Return [x, y] of the center of cell containing provided text 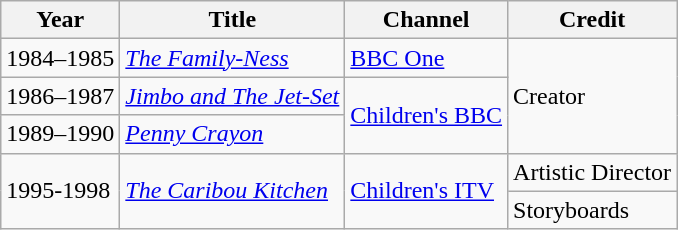
Jimbo and The Jet-Set [232, 96]
Channel [426, 20]
Credit [592, 20]
1995-1998 [60, 191]
The Caribou Kitchen [232, 191]
1986–1987 [60, 96]
1989–1990 [60, 134]
The Family-Ness [232, 58]
Title [232, 20]
1984–1985 [60, 58]
Creator [592, 96]
Year [60, 20]
BBC One [426, 58]
Artistic Director [592, 172]
Children's BBC [426, 115]
Penny Crayon [232, 134]
Storyboards [592, 210]
Children's ITV [426, 191]
